Find where the given text appears and provide that cell's center as [x, y] coordinate. 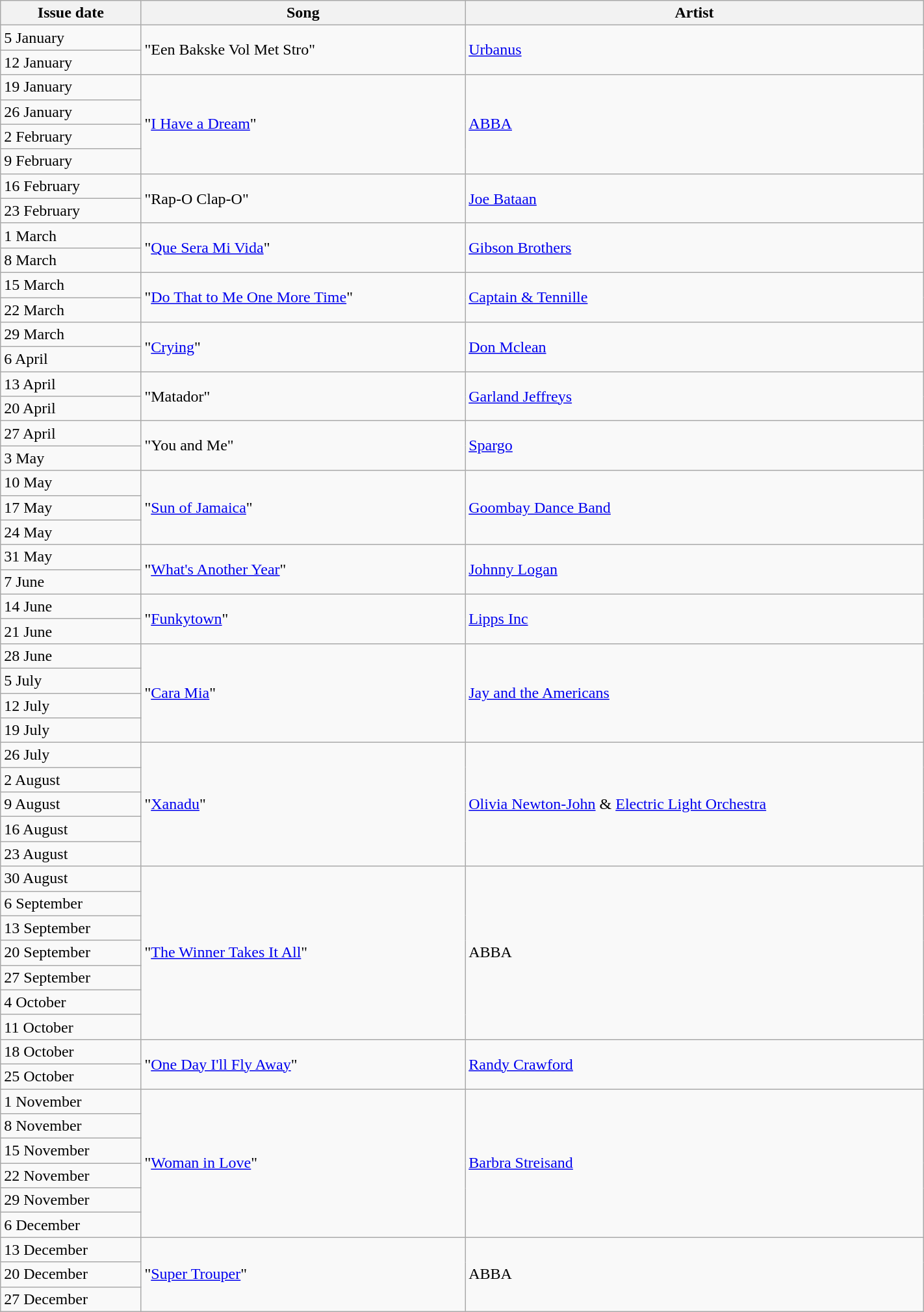
14 June [71, 606]
Barbra Streisand [695, 1163]
2 February [71, 136]
23 February [71, 211]
25 October [71, 1076]
"Xanadu" [303, 804]
Artist [695, 13]
12 July [71, 705]
20 September [71, 953]
19 July [71, 730]
5 January [71, 38]
"Que Sera Mi Vida" [303, 248]
"You and Me" [303, 446]
"Een Bakske Vol Met Stro" [303, 50]
15 November [71, 1151]
19 January [71, 87]
Randy Crawford [695, 1064]
23 August [71, 854]
16 February [71, 186]
Joe Bataan [695, 198]
26 January [71, 112]
5 July [71, 680]
29 November [71, 1200]
8 March [71, 260]
21 June [71, 631]
"Woman in Love" [303, 1163]
"Sun of Jamaica" [303, 508]
Issue date [71, 13]
"Matador" [303, 396]
27 April [71, 433]
"What's Another Year" [303, 569]
Captain & Tennille [695, 297]
"I Have a Dream" [303, 124]
7 June [71, 582]
20 December [71, 1274]
13 April [71, 384]
8 November [71, 1126]
"One Day I'll Fly Away" [303, 1064]
Don Mclean [695, 347]
27 September [71, 977]
2 August [71, 780]
12 January [71, 62]
Lipps Inc [695, 619]
Urbanus [695, 50]
15 March [71, 285]
Olivia Newton-John & Electric Light Orchestra [695, 804]
"Cara Mia" [303, 693]
"Rap-O Clap-O" [303, 198]
29 March [71, 335]
9 February [71, 161]
24 May [71, 532]
27 December [71, 1299]
"The Winner Takes It All" [303, 953]
Garland Jeffreys [695, 396]
22 November [71, 1176]
6 December [71, 1225]
31 May [71, 557]
4 October [71, 1002]
20 April [71, 409]
Song [303, 13]
6 September [71, 903]
Spargo [695, 446]
Jay and the Americans [695, 693]
"Super Trouper" [303, 1274]
30 August [71, 879]
10 May [71, 483]
22 March [71, 310]
13 December [71, 1250]
16 August [71, 829]
9 August [71, 804]
"Do That to Me One More Time" [303, 297]
18 October [71, 1051]
Gibson Brothers [695, 248]
Johnny Logan [695, 569]
1 March [71, 235]
3 May [71, 458]
"Funkytown" [303, 619]
28 June [71, 656]
11 October [71, 1027]
26 July [71, 755]
Goombay Dance Band [695, 508]
17 May [71, 508]
6 April [71, 359]
1 November [71, 1101]
13 September [71, 928]
"Crying" [303, 347]
